From the cell containing the given text, extract its center point as [x, y] coordinate. 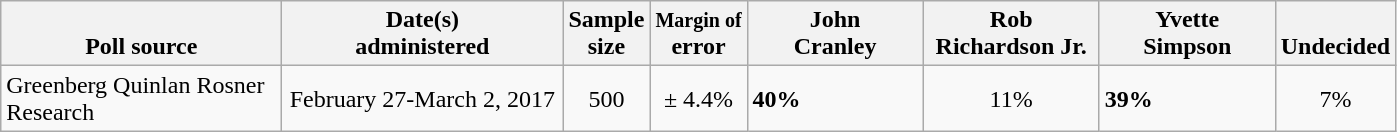
Undecided [1335, 34]
YvetteSimpson [1187, 34]
Samplesize [606, 34]
February 27-March 2, 2017 [422, 98]
40% [835, 98]
Margin oferror [698, 34]
11% [1011, 98]
± 4.4% [698, 98]
Poll source [142, 34]
RobRichardson Jr. [1011, 34]
Date(s)administered [422, 34]
Greenberg Quinlan Rosner Research [142, 98]
39% [1187, 98]
7% [1335, 98]
JohnCranley [835, 34]
500 [606, 98]
